Find where the given text appears and provide that cell's center as [x, y] coordinate. 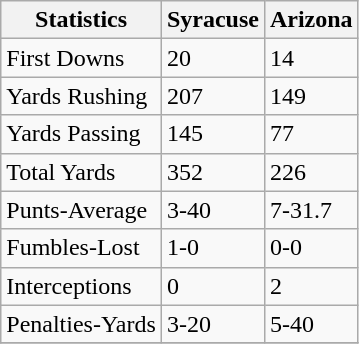
First Downs [82, 58]
5-40 [311, 324]
145 [212, 134]
Arizona [311, 20]
2 [311, 286]
Interceptions [82, 286]
3-20 [212, 324]
226 [311, 172]
Punts-Average [82, 210]
Total Yards [82, 172]
0 [212, 286]
1-0 [212, 248]
Syracuse [212, 20]
0-0 [311, 248]
207 [212, 96]
Yards Rushing [82, 96]
7-31.7 [311, 210]
3-40 [212, 210]
14 [311, 58]
77 [311, 134]
Penalties-Yards [82, 324]
352 [212, 172]
149 [311, 96]
Fumbles-Lost [82, 248]
20 [212, 58]
Statistics [82, 20]
Yards Passing [82, 134]
